Search for the cell housing the specified text and yield its [x, y] center coordinate. 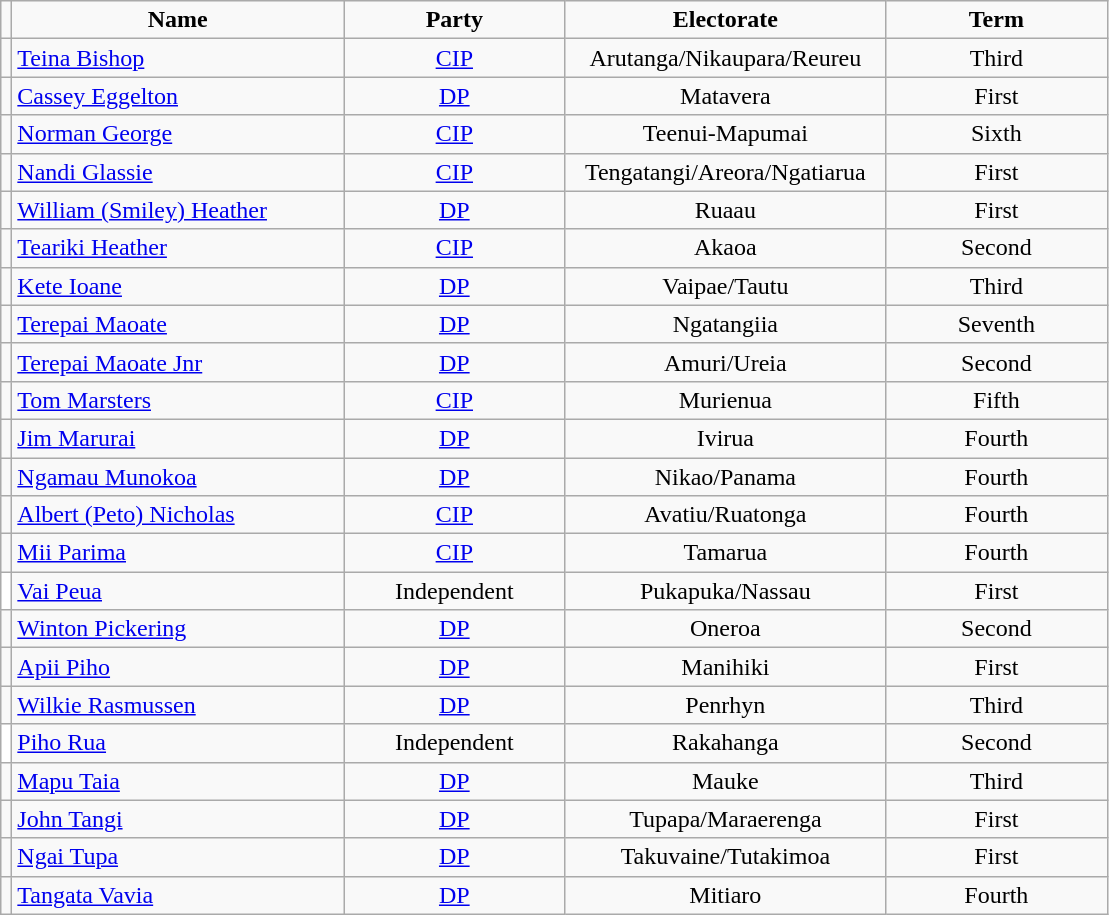
Ngatangiia [726, 324]
Akaoa [726, 248]
Mitiaro [726, 895]
Matavera [726, 96]
Ngai Tupa [178, 857]
Terepai Maoate [178, 324]
Jim Marurai [178, 438]
Kete Ioane [178, 286]
Piho Rua [178, 743]
Fifth [996, 400]
Teenui-Mapumai [726, 134]
Sixth [996, 134]
Electorate [726, 20]
William (Smiley) Heather [178, 210]
Murienua [726, 400]
Vai Peua [178, 591]
Teariki Heather [178, 248]
Wilkie Rasmussen [178, 705]
Avatiu/Ruatonga [726, 515]
John Tangi [178, 819]
Tom Marsters [178, 400]
Tamarua [726, 553]
Cassey Eggelton [178, 96]
Winton Pickering [178, 629]
Amuri/Ureia [726, 362]
Penrhyn [726, 705]
Pukapuka/Nassau [726, 591]
Name [178, 20]
Party [454, 20]
Mauke [726, 781]
Arutanga/Nikaupara/Reureu [726, 58]
Nandi Glassie [178, 172]
Teina Bishop [178, 58]
Seventh [996, 324]
Term [996, 20]
Tangata Vavia [178, 895]
Norman George [178, 134]
Nikao/Panama [726, 477]
Ngamau Munokoa [178, 477]
Albert (Peto) Nicholas [178, 515]
Tupapa/Maraerenga [726, 819]
Manihiki [726, 667]
Ivirua [726, 438]
Rakahanga [726, 743]
Apii Piho [178, 667]
Oneroa [726, 629]
Mapu Taia [178, 781]
Vaipae/Tautu [726, 286]
Terepai Maoate Jnr [178, 362]
Takuvaine/Tutakimoa [726, 857]
Mii Parima [178, 553]
Ruaau [726, 210]
Tengatangi/Areora/Ngatiarua [726, 172]
